Provide the (x, y) coordinate of the cell's center where the given text is located.  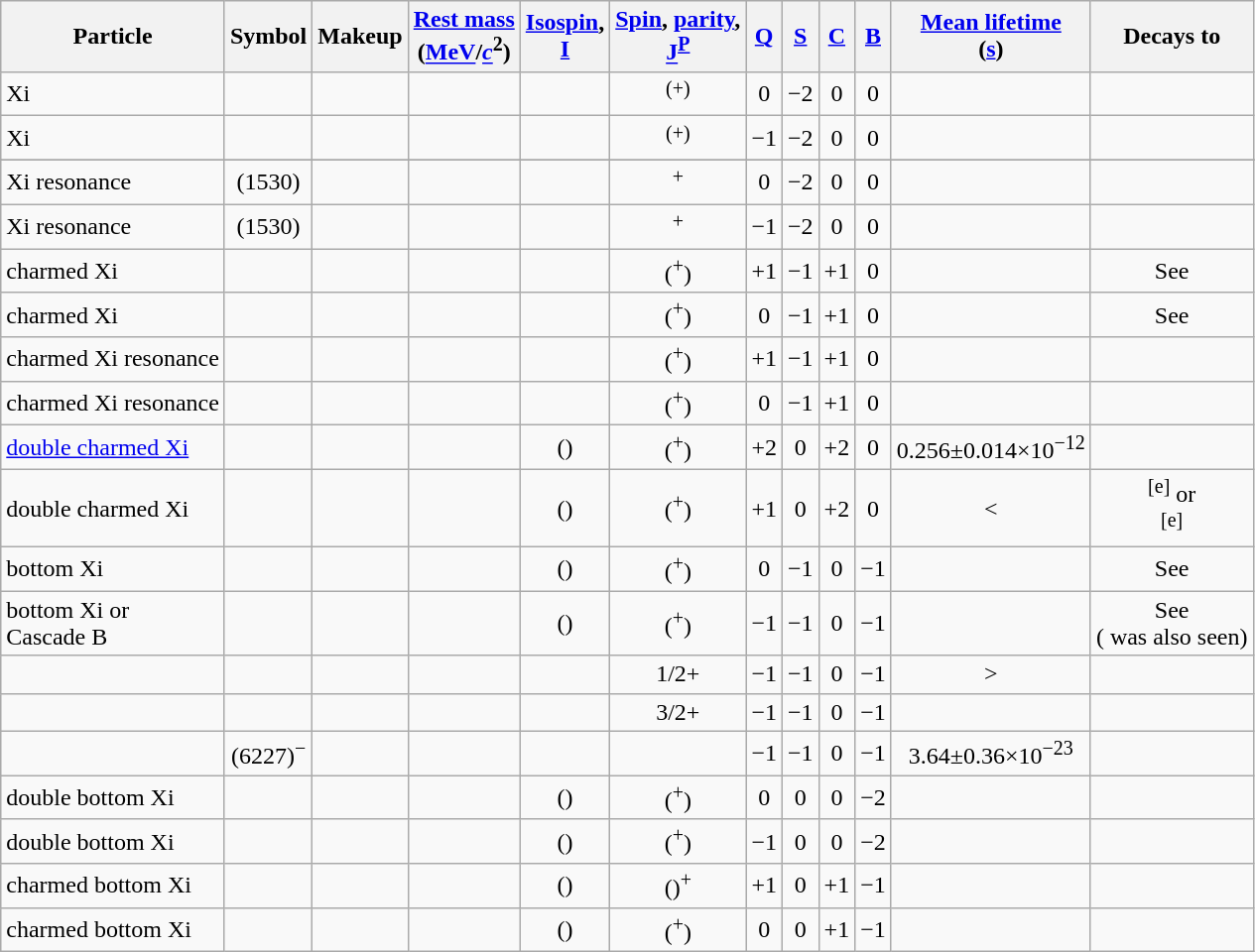
Isospin, I (565, 37)
()+ (679, 887)
See ( was also seen) (1172, 623)
Makeup (360, 37)
1/2+ (679, 674)
bottom Xi (113, 569)
Particle (113, 37)
> (990, 674)
0.256±0.014×10−12 (990, 448)
Decays to (1172, 37)
B (873, 37)
Rest mass (MeV/c2) (464, 37)
3/2+ (679, 712)
3.64±0.36×10−23 (990, 754)
Mean lifetime (s) (990, 37)
< (990, 508)
Spin, parity, JP (679, 37)
Symbol (268, 37)
C (837, 37)
S (800, 37)
Q (764, 37)
bottom Xi orCascade B (113, 623)
[e] or [e] (1172, 508)
(6227)− (268, 754)
